For the text-containing cell, return its midpoint in (X, Y) coordinate format. 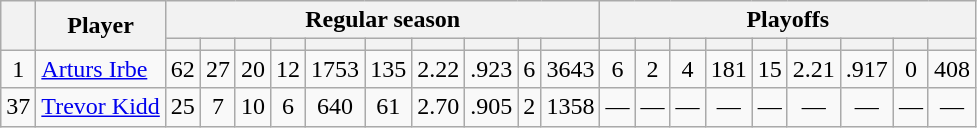
37 (18, 107)
15 (770, 69)
2.70 (438, 107)
.905 (492, 107)
2.21 (814, 69)
Arturs Irbe (101, 69)
20 (252, 69)
.917 (866, 69)
10 (252, 107)
.923 (492, 69)
1358 (570, 107)
181 (728, 69)
27 (218, 69)
408 (952, 69)
0 (910, 69)
Playoffs (788, 20)
135 (388, 69)
12 (288, 69)
1753 (336, 69)
1 (18, 69)
4 (688, 69)
640 (336, 107)
62 (182, 69)
25 (182, 107)
Player (101, 26)
61 (388, 107)
Trevor Kidd (101, 107)
7 (218, 107)
Regular season (382, 20)
3643 (570, 69)
2.22 (438, 69)
